Detect which cell encompasses the target text, then output its [x, y] center coordinate. 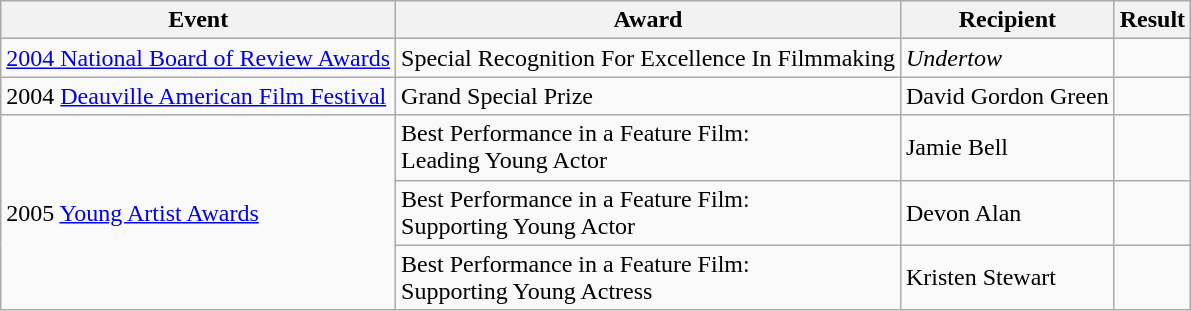
Grand Special Prize [648, 96]
Result [1152, 20]
Special Recognition For Excellence In Filmmaking [648, 58]
Award [648, 20]
Best Performance in a Feature Film: Leading Young Actor [648, 148]
Event [198, 20]
Recipient [1007, 20]
Kristen Stewart [1007, 278]
2004 National Board of Review Awards [198, 58]
2004 Deauville American Film Festival [198, 96]
Best Performance in a Feature Film: Supporting Young Actor [648, 212]
David Gordon Green [1007, 96]
2005 Young Artist Awards [198, 212]
Undertow [1007, 58]
Jamie Bell [1007, 148]
Devon Alan [1007, 212]
Best Performance in a Feature Film: Supporting Young Actress [648, 278]
